Capture the cell that displays the provided text and extract its [x, y] central coordinate. 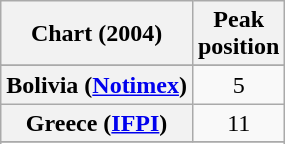
Greece (IFPI) [97, 123]
Bolivia (Notimex) [97, 85]
5 [238, 85]
11 [238, 123]
Peakposition [238, 34]
Chart (2004) [97, 34]
